Return [X, Y] of the center of cell containing provided text 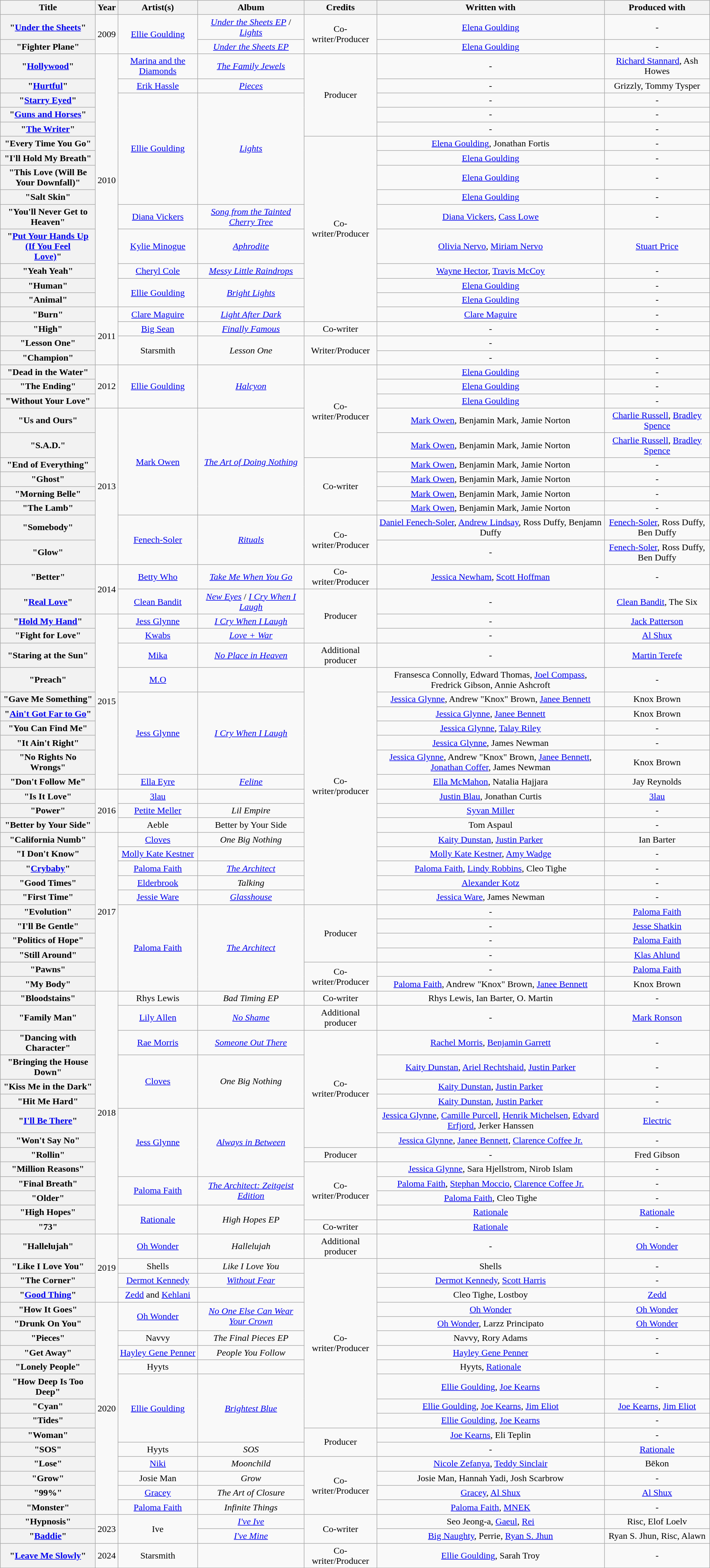
"The Lamb" [48, 508]
Oh Wonder, Larzz Principato [490, 1324]
"Without Your Love" [48, 401]
Gracey, Al Shux [490, 1493]
No Shame [251, 1018]
Hyyts, Rationale [490, 1367]
"Won't Say No" [48, 1140]
2015 [107, 702]
Year [107, 8]
"Get Away" [48, 1353]
Paloma Faith, Cleo Tighe [490, 1198]
Under the Sheets EP [251, 47]
Diana Vickers [158, 216]
2017 [107, 912]
Mark Owen [158, 461]
Brightest Blue [251, 1408]
Album [251, 8]
"The Writer" [48, 129]
2019 [107, 1268]
"Drunk On You" [48, 1324]
The Final Pieces EP [251, 1338]
"Hurtful" [48, 86]
"Final Breath" [48, 1183]
Jessica Ware, James Newman [490, 897]
Jay Reynolds [657, 782]
Cleo Tighe, Lostboy [490, 1295]
Grow [251, 1478]
Clean Bandit [158, 601]
Rae Morris [158, 1042]
Jessica Glynne, Talay Riley [490, 728]
Jessie Ware [158, 897]
"Glow" [48, 552]
"Hallelujah" [48, 1246]
"Staring at the Sun" [48, 655]
"73" [48, 1227]
Artist(s) [158, 8]
"Dead in the Water" [48, 372]
Under the Sheets EP / Lights [251, 27]
The Art of Closure [251, 1493]
Diana Vickers, Cass Lowe [490, 216]
Klas Ahlund [657, 955]
Seo Jeong-a, Gaeul, Rei [490, 1521]
Love + War [251, 636]
"Burn" [48, 314]
I've Mine [251, 1536]
Fransesca Connolly, Edward Thomas, Joel Compass, Fredrick Gibson, Annie Ashcroft [490, 680]
"Rollin" [48, 1155]
"99%" [48, 1493]
Daniel Fenech-Soler, Andrew Lindsay, Ross Duffy, Benjamn Duffy [490, 528]
"Pieces" [48, 1338]
No One Else Can Wear Your Crown [251, 1317]
Talking [251, 883]
"Better by Your Side" [48, 825]
Halcyon [251, 386]
"Woman" [48, 1435]
New Eyes / I Cry When I Laugh [251, 601]
"Kiss Me in the Dark" [48, 1087]
Ellie Goulding, Joe Kearns, Jim Eliot [490, 1406]
Richard Stannard, Ash Howes [657, 66]
"Crybaby" [48, 868]
Kwabs [158, 636]
Zedd and Kehlani [158, 1295]
Justin Blau, Jonathan Curtis [490, 796]
"Still Around" [48, 955]
Joe Kearns, Eli Teplin [490, 1435]
Fenech-Soler [158, 540]
Jessica Glynne, Andrew "Knox" Brown, Janee Bennett, Jonathan Coffer, James Newman [490, 762]
"Bloodstains" [48, 998]
Lights [251, 149]
Jessica Glynne, Janee Bennett [490, 714]
"I'll Hold My Breath" [48, 158]
"SOS" [48, 1449]
Ellie Goulding, Sarah Troy [490, 1555]
Navvy [158, 1338]
"Fight for Love" [48, 636]
The Art of Doing Nothing [251, 461]
"My Body" [48, 984]
Molly Kate Kestner [158, 854]
Josie Man, Hannah Yadi, Josh Scarbrow [490, 1478]
Kaity Dunstan, Ariel Rechtshaid, Justin Parker [490, 1067]
Ian Barter [657, 840]
"Lose" [48, 1464]
"Under the Sheets" [48, 27]
Always in Between [251, 1142]
Mika [158, 655]
Jessica Newham, Scott Hoffman [490, 577]
Moonchild [251, 1464]
"I Don't Know" [48, 854]
Bad Timing EP [251, 998]
"Fighter Plane" [48, 47]
Ella McMahon, Natalia Hajjara [490, 782]
Credits [341, 8]
Rituals [251, 540]
Ive [158, 1529]
Molly Kate Kestner, Amy Wadge [490, 854]
"Dancing with Character" [48, 1042]
No Place in Heaven [251, 655]
Syvan Miller [490, 811]
Lily Allen [158, 1018]
High Hopes EP [251, 1220]
Messy Little Raindrops [251, 271]
"Hit Me Hard" [48, 1101]
"Ain't Got Far to Go" [48, 714]
Erik Hassle [158, 86]
"S.A.D." [48, 445]
"Leave Me Slowly" [48, 1555]
Produced with [657, 8]
"Like I Love You" [48, 1266]
Clean Bandit, The Six [657, 601]
Infinite Things [251, 1507]
Better by Your Side [251, 825]
The Family Jewels [251, 66]
2024 [107, 1555]
"You'll Never Get to Heaven" [48, 216]
Paloma Faith, Stephan Moccio, Clarence Coffee Jr. [490, 1183]
"Real Love" [48, 601]
"Preach" [48, 680]
2010 [107, 181]
"Starry Eyed" [48, 100]
"Us and Ours" [48, 420]
"Animal" [48, 300]
"Lesson One" [48, 343]
"I'll Be There" [48, 1121]
"I'll Be Gentle" [48, 926]
"Cyan" [48, 1406]
"Somebody" [48, 528]
"Ghost" [48, 479]
Cheryl Cole [158, 271]
"Is It Love" [48, 796]
Like I Love You [251, 1266]
Ryan S. Jhun, Risc, Alawn [657, 1536]
"Gave Me Something" [48, 699]
Jessica Glynne, Sara Hjellstrom, Nirob Islam [490, 1169]
Jessica Glynne, Janee Bennett, Clarence Coffee Jr. [490, 1140]
Wayne Hector, Travis McCoy [490, 271]
"Bringing the House Down" [48, 1067]
Ella Eyre [158, 782]
Niki [158, 1464]
2012 [107, 386]
Pieces [251, 86]
Paloma Faith, Andrew "Knox" Brown, Janee Bennett [490, 984]
2009 [107, 34]
"You Can Find Me" [48, 728]
"No Rights No Wrongs" [48, 762]
"Lonely People" [48, 1367]
Martin Terefe [657, 655]
Without Fear [251, 1280]
"High" [48, 329]
2011 [107, 336]
Dermot Kennedy [158, 1280]
2020 [107, 1408]
Joe Kearns, Jim Eliot [657, 1406]
"Hypnosis" [48, 1521]
Big Naughty, Perrie, Ryan S. Jhun [490, 1536]
"Pawns" [48, 969]
2016 [107, 810]
Written with [490, 8]
"Yeah Yeah" [48, 271]
Hallelujah [251, 1246]
Lesson One [251, 350]
Feline [251, 782]
Elderbrook [158, 883]
Jessica Glynne, James Newman [490, 742]
Paloma Faith, Lindy Robbins, Cleo Tighe [490, 868]
Finally Famous [251, 329]
Jesse Shatkin [657, 926]
"Every Time You Go" [48, 143]
Glasshouse [251, 897]
Stuart Price [657, 246]
"Morning Belle" [48, 493]
Rhys Lewis [158, 998]
"Baddie" [48, 1536]
Rhys Lewis, Ian Barter, O. Martin [490, 998]
"Monster" [48, 1507]
"Don't Follow Me" [48, 782]
"Champion" [48, 358]
"Older" [48, 1198]
Navvy, Rory Adams [490, 1338]
People You Follow [251, 1353]
"Human" [48, 286]
"Politics of Hope" [48, 940]
"Million Reasons" [48, 1169]
Zedd [657, 1295]
Kylie Minogue [158, 246]
"Hollywood" [48, 66]
"How Deep Is Too Deep" [48, 1386]
"California Numb" [48, 840]
Josie Man [158, 1478]
Fred Gibson [657, 1155]
2023 [107, 1529]
"How It Goes" [48, 1309]
Title [48, 8]
Tom Aspaul [490, 825]
Betty Who [158, 577]
Paloma Faith, MNEK [490, 1507]
Jessica Glynne, Andrew "Knox" Brown, Janee Bennett [490, 699]
"Better" [48, 577]
2013 [107, 486]
"The Ending" [48, 386]
Big Sean [158, 329]
Aphrodite [251, 246]
Gracey [158, 1493]
"Family Man" [48, 1018]
SOS [251, 1449]
"Power" [48, 811]
"High Hopes" [48, 1212]
Co-writer/producer [341, 786]
"Salt Skin" [48, 197]
Elena Goulding, Jonathan Fortis [490, 143]
Jack Patterson [657, 621]
Lil Empire [251, 811]
Marina and the Diamonds [158, 66]
Bēkon [657, 1464]
2014 [107, 589]
Dermot Kennedy, Scott Harris [490, 1280]
Someone Out There [251, 1042]
Petite Meller [158, 811]
"It Ain't Right" [48, 742]
Nicole Zefanya, Teddy Sinclair [490, 1464]
"Good Times" [48, 883]
"This Love (Will Be Your Downfall)" [48, 177]
M.O [158, 680]
Grizzly, Tommy Tysper [657, 86]
Alexander Kotz [490, 883]
"End of Everything" [48, 465]
Rachel Morris, Benjamin Garrett [490, 1042]
The Architect: ZeitgeistEdition [251, 1191]
I've Ive [251, 1521]
2018 [107, 1113]
Olivia Nervo, Miriam Nervo [490, 246]
Jessica Glynne, Camille Purcell, Henrik Michelsen, Edvard Erfjord, Jerker Hanssen [490, 1121]
"Tides" [48, 1420]
"Evolution" [48, 912]
Writer/Producer [341, 350]
Mark Ronson [657, 1018]
"The Corner" [48, 1280]
Aeble [158, 825]
Light After Dark [251, 314]
"Grow" [48, 1478]
"First Time" [48, 897]
"Guns and Horses" [48, 115]
"Put Your Hands Up (If You FeelLove)" [48, 246]
Take Me When You Go [251, 577]
Bright Lights [251, 293]
Song from the TaintedCherry Tree [251, 216]
Risc, Elof Loelv [657, 1521]
"Good Thing" [48, 1295]
"Hold My Hand" [48, 621]
Electric [657, 1121]
